Provide the [X, Y] coordinate of the cell's center where the given text is located.  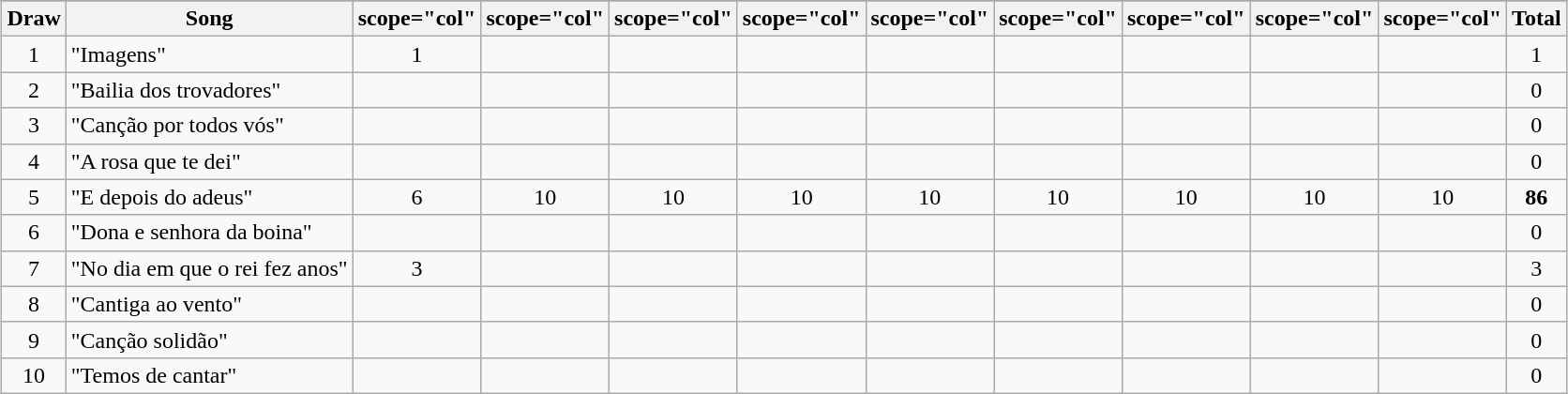
Draw [34, 19]
8 [34, 304]
2 [34, 90]
5 [34, 197]
"Cantiga ao vento" [209, 304]
"Dona e senhora da boina" [209, 233]
86 [1537, 197]
7 [34, 268]
9 [34, 340]
"Canção solidão" [209, 340]
"No dia em que o rei fez anos" [209, 268]
"A rosa que te dei" [209, 161]
Total [1537, 19]
"Imagens" [209, 54]
4 [34, 161]
"Temos de cantar" [209, 375]
Song [209, 19]
"Bailia dos trovadores" [209, 90]
"E depois do adeus" [209, 197]
"Canção por todos vós" [209, 126]
